Capture the cell that displays the provided text and extract its [X, Y] central coordinate. 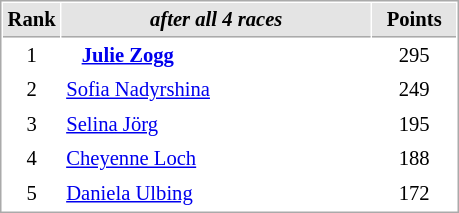
Selina Jörg [216, 124]
Daniela Ulbing [216, 194]
Julie Zogg [216, 56]
4 [32, 158]
188 [414, 158]
after all 4 races [216, 20]
5 [32, 194]
195 [414, 124]
Sofia Nadyrshina [216, 90]
2 [32, 90]
249 [414, 90]
3 [32, 124]
Cheyenne Loch [216, 158]
Rank [32, 20]
Points [414, 20]
1 [32, 56]
295 [414, 56]
172 [414, 194]
